Pinpoint the cell where the given text exists, returning its [x, y] midpoint coordinate. 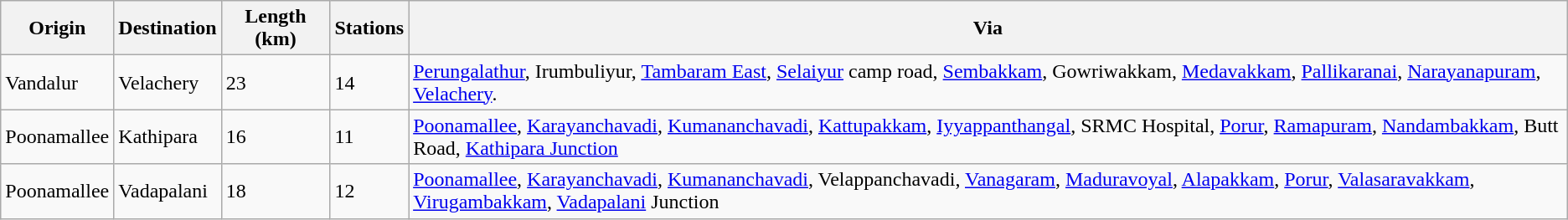
Origin [57, 28]
Kathipara [168, 137]
Destination [168, 28]
Vadapalani [168, 191]
Length (km) [276, 28]
14 [369, 82]
18 [276, 191]
11 [369, 137]
Velachery [168, 82]
12 [369, 191]
Vandalur [57, 82]
Via [988, 28]
Stations [369, 28]
Perungalathur, Irumbuliyur, Tambaram East, Selaiyur camp road, Sembakkam, Gowriwakkam, Medavakkam, Pallikaranai, Narayanapuram, Velachery. [988, 82]
16 [276, 137]
23 [276, 82]
